Scan for the cell matching the given text and deliver its [X, Y] coordinate at center. 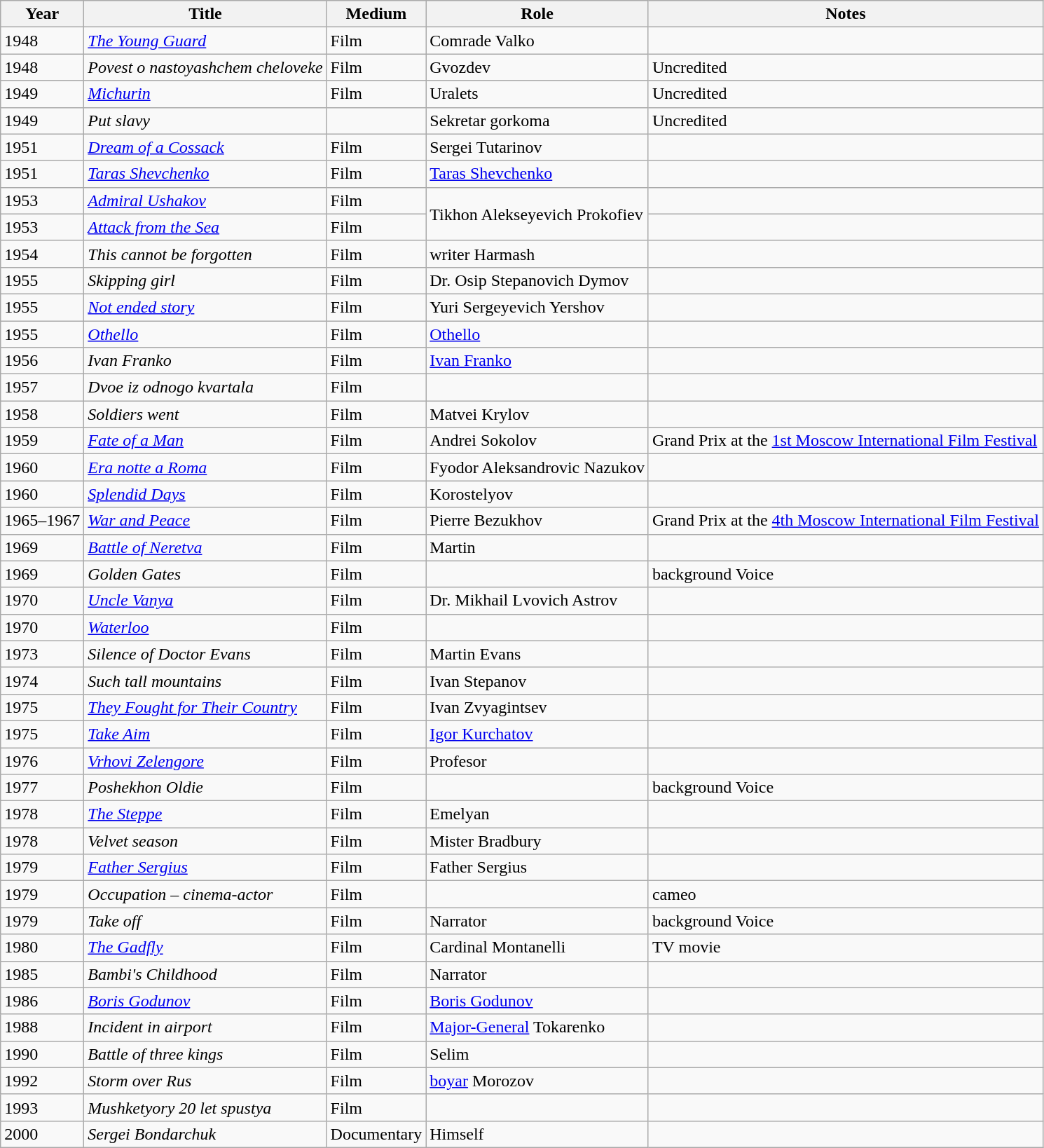
Splendid Days [205, 494]
Igor Kurchatov [537, 734]
The Gadfly [205, 948]
Dvoe iz odnogo kvartala [205, 388]
1990 [42, 1054]
Sergei Tutarinov [537, 147]
1965–1967 [42, 521]
Golden Gates [205, 574]
Not ended story [205, 307]
Tikhon Alekseyevich Prokofiev [537, 214]
Grand Prix at the 1st Moscow International Film Festival [845, 441]
Attack from the Sea [205, 227]
Dr. Mikhail Lvovich Astrov [537, 601]
Cardinal Montanelli [537, 948]
1954 [42, 254]
1958 [42, 414]
Grand Prix at the 4th Moscow International Film Festival [845, 521]
1993 [42, 1107]
1988 [42, 1027]
Comrade Valko [537, 41]
Documentary [376, 1134]
Such tall mountains [205, 681]
Ivan Stepanov [537, 681]
Battle of three kings [205, 1054]
Sekretar gorkoma [537, 121]
Role [537, 14]
Fyodor Aleksandrovic Nazukov [537, 467]
Selim [537, 1054]
Admiral Ushakov [205, 200]
Yuri Sergeyevich Yershov [537, 307]
Emelyan [537, 814]
Storm over Rus [205, 1081]
1986 [42, 1001]
1974 [42, 681]
Sergei Bondarchuk [205, 1134]
Poshekhon Oldie [205, 788]
Uncle Vanya [205, 601]
1980 [42, 948]
1992 [42, 1081]
cameo [845, 894]
Martin Evans [537, 654]
The Steppe [205, 814]
Pierre Bezukhov [537, 521]
Battle of Neretva [205, 547]
Dream of a Cossack [205, 147]
1977 [42, 788]
Mushketyory 20 let spustya [205, 1107]
Take off [205, 921]
Mister Bradbury [537, 841]
War and Peace [205, 521]
Soldiers went [205, 414]
Medium [376, 14]
Povest o nastoyashchem cheloveke [205, 67]
1957 [42, 388]
1956 [42, 361]
Major-General Tokarenko [537, 1027]
1976 [42, 760]
TV movie [845, 948]
1985 [42, 974]
Vrhovi Zelengore [205, 760]
Himself [537, 1134]
Title [205, 14]
Skipping girl [205, 280]
Michurin [205, 94]
Notes [845, 14]
boyar Morozov [537, 1081]
1959 [42, 441]
Andrei Sokolov [537, 441]
Profesor [537, 760]
Put slavy [205, 121]
Incident in airport [205, 1027]
1973 [42, 654]
They Fought for Their Country [205, 707]
Gvozdev [537, 67]
Matvei Krylov [537, 414]
Uralets [537, 94]
Martin [537, 547]
Velvet season [205, 841]
Fate of a Man [205, 441]
Year [42, 14]
This cannot be forgotten [205, 254]
Ivan Zvyagintsev [537, 707]
Take Aim [205, 734]
Era notte a Roma [205, 467]
Waterloo [205, 627]
Dr. Osip Stepanovich Dymov [537, 280]
2000 [42, 1134]
Occupation – cinema-actor [205, 894]
The Young Guard [205, 41]
Bambi's Childhood [205, 974]
Korostelyov [537, 494]
Silence of Doctor Evans [205, 654]
writer Harmash [537, 254]
